From the cell containing the given text, extract its center point as [X, Y] coordinate. 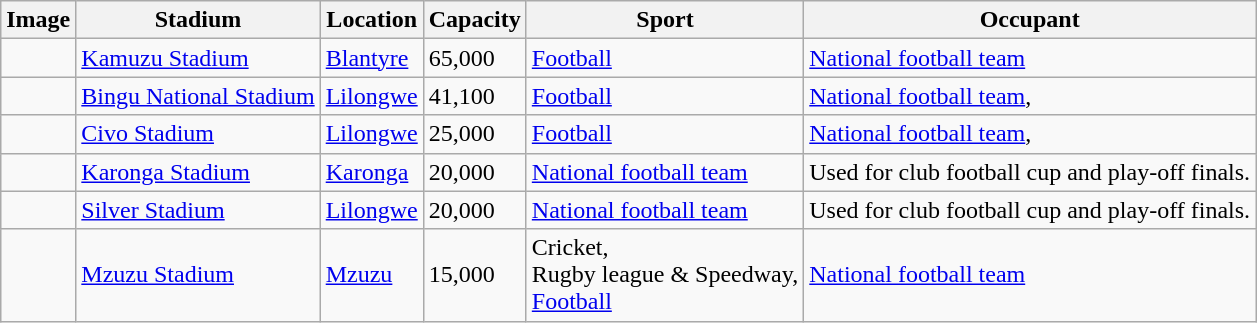
Sport [664, 20]
25,000 [474, 134]
Karonga Stadium [198, 172]
Capacity [474, 20]
Kamuzu Stadium [198, 58]
Mzuzu [372, 275]
Cricket, Rugby league & Speedway, Football [664, 275]
Occupant [1030, 20]
Karonga [372, 172]
Location [372, 20]
Bingu National Stadium [198, 96]
41,100 [474, 96]
Stadium [198, 20]
65,000 [474, 58]
Blantyre [372, 58]
Mzuzu Stadium [198, 275]
Silver Stadium [198, 210]
15,000 [474, 275]
Civo Stadium [198, 134]
Image [38, 20]
